Identify which cell holds the provided text, then report its (X, Y) central coordinate. 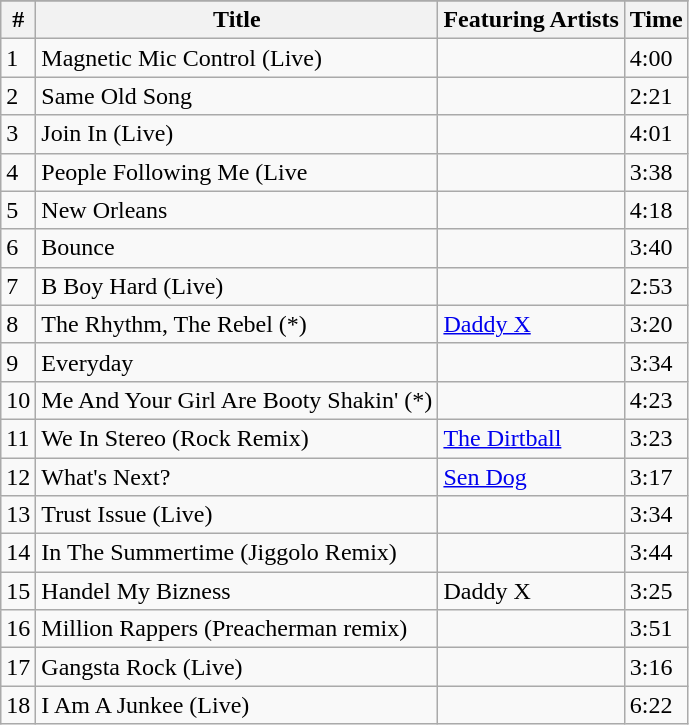
5 (18, 210)
8 (18, 324)
Same Old Song (237, 96)
Million Rappers (Preacherman remix) (237, 629)
Time (656, 20)
4:00 (656, 58)
The Dirtball (531, 438)
We In Stereo (Rock Remix) (237, 438)
People Following Me (Live (237, 172)
16 (18, 629)
6:22 (656, 705)
7 (18, 286)
11 (18, 438)
3:20 (656, 324)
In The Summertime (Jiggolo Remix) (237, 553)
I Am A Junkee (Live) (237, 705)
Trust Issue (Live) (237, 515)
Magnetic Mic Control (Live) (237, 58)
13 (18, 515)
Gangsta Rock (Live) (237, 667)
Bounce (237, 248)
Join In (Live) (237, 134)
2 (18, 96)
The Rhythm, The Rebel (*) (237, 324)
6 (18, 248)
4:01 (656, 134)
Featuring Artists (531, 20)
14 (18, 553)
4:18 (656, 210)
B Boy Hard (Live) (237, 286)
4:23 (656, 400)
Me And Your Girl Are Booty Shakin' (*) (237, 400)
3:23 (656, 438)
3:17 (656, 477)
3:25 (656, 591)
12 (18, 477)
What's Next? (237, 477)
3:16 (656, 667)
2:53 (656, 286)
10 (18, 400)
2:21 (656, 96)
3:51 (656, 629)
1 (18, 58)
Handel My Bizness (237, 591)
18 (18, 705)
Sen Dog (531, 477)
9 (18, 362)
Title (237, 20)
New Orleans (237, 210)
# (18, 20)
3:44 (656, 553)
3:38 (656, 172)
3 (18, 134)
Everyday (237, 362)
15 (18, 591)
3:40 (656, 248)
17 (18, 667)
4 (18, 172)
